Output the [X, Y] coordinate of the center of the cell containing the given text.  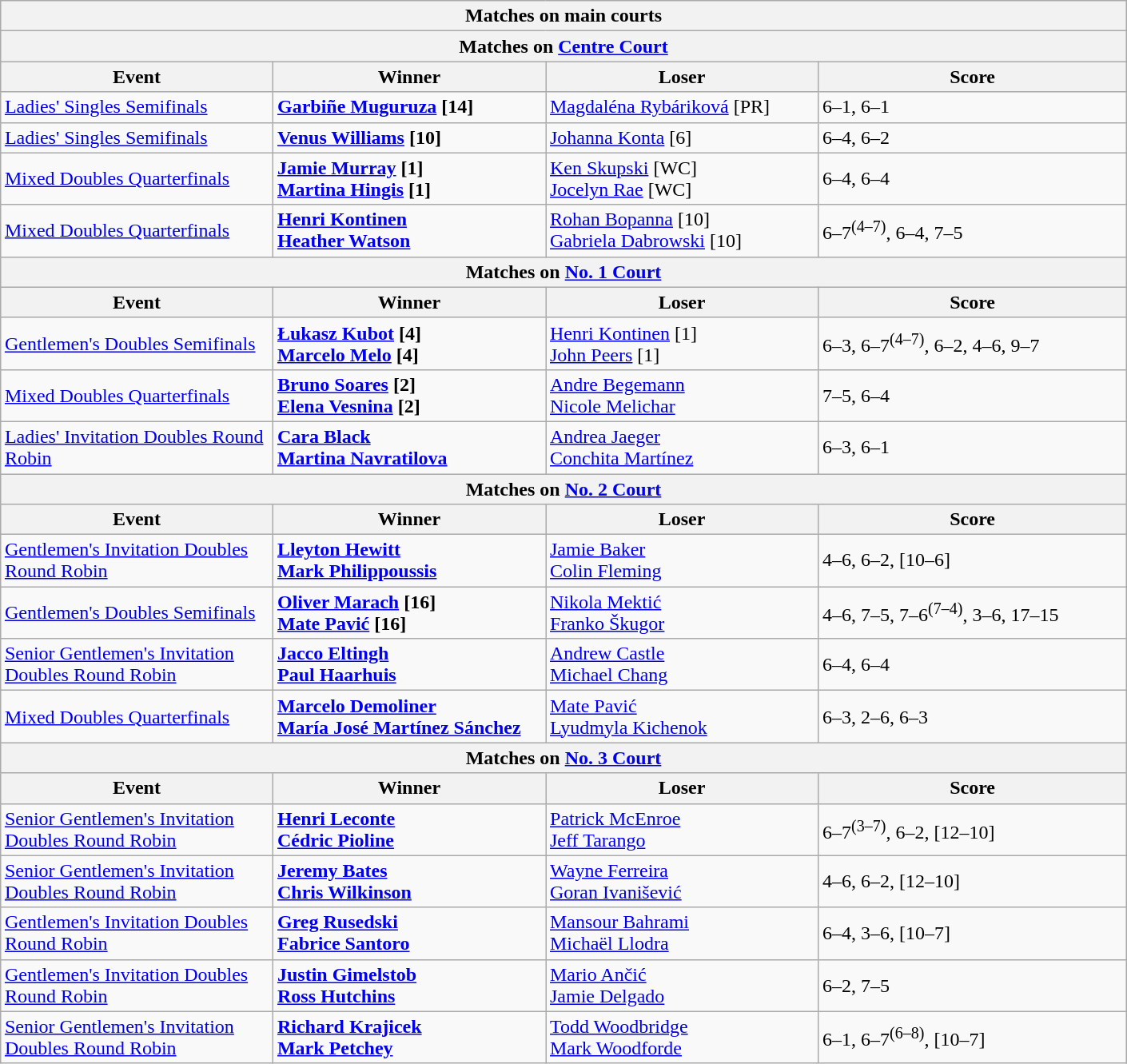
Jeremy Bates Chris Wilkinson [409, 881]
Johanna Konta [6] [681, 137]
Cara Black Martina Navratilova [409, 448]
Justin Gimelstob Ross Hutchins [409, 985]
Jamie Murray [1] Martina Hingis [1] [409, 179]
6–3, 2–6, 6–3 [973, 716]
Greg Rusedski Fabrice Santoro [409, 934]
Jacco Eltingh Paul Haarhuis [409, 665]
Jamie Baker Colin Fleming [681, 561]
4–6, 6–2, [10–6] [973, 561]
Todd Woodbridge Mark Woodforde [681, 1038]
Bruno Soares [2] Elena Vesnina [2] [409, 395]
6–7(3–7), 6–2, [12–10] [973, 830]
Andre Begemann Nicole Melichar [681, 395]
Garbiñe Muguruza [14] [409, 107]
6–2, 7–5 [973, 985]
Henri Kontinen [1] John Peers [1] [681, 344]
Richard Krajicek Mark Petchey [409, 1038]
Venus Williams [10] [409, 137]
Wayne Ferreira Goran Ivanišević [681, 881]
Henri Leconte Cédric Pioline [409, 830]
Nikola Mektić Franko Škugor [681, 612]
Marcelo Demoliner María José Martínez Sánchez [409, 716]
Henri Kontinen Heather Watson [409, 230]
Magdaléna Rybáriková [PR] [681, 107]
Matches on No. 1 Court [563, 272]
6–1, 6–7(6–8), [10–7] [973, 1038]
Ladies' Invitation Doubles Round Robin [136, 448]
6–4, 3–6, [10–7] [973, 934]
6–1, 6–1 [973, 107]
6–7(4–7), 6–4, 7–5 [973, 230]
Patrick McEnroe Jeff Tarango [681, 830]
7–5, 6–4 [973, 395]
Andrew Castle Michael Chang [681, 665]
Matches on No. 2 Court [563, 488]
Rohan Bopanna [10] Gabriela Dabrowski [10] [681, 230]
6–4, 6–2 [973, 137]
Oliver Marach [16] Mate Pavić [16] [409, 612]
Andrea Jaeger Conchita Martínez [681, 448]
4–6, 7–5, 7–6(7–4), 3–6, 17–15 [973, 612]
6–3, 6–1 [973, 448]
Matches on Centre Court [563, 46]
Lleyton Hewitt Mark Philippoussis [409, 561]
Ken Skupski [WC] Jocelyn Rae [WC] [681, 179]
Matches on main courts [563, 16]
6–3, 6–7(4–7), 6–2, 4–6, 9–7 [973, 344]
Matches on No. 3 Court [563, 758]
Łukasz Kubot [4] Marcelo Melo [4] [409, 344]
4–6, 6–2, [12–10] [973, 881]
Mate Pavić Lyudmyla Kichenok [681, 716]
Mario Ančić Jamie Delgado [681, 985]
Mansour Bahrami Michaël Llodra [681, 934]
